From the cell containing the given text, extract its center point as (X, Y) coordinate. 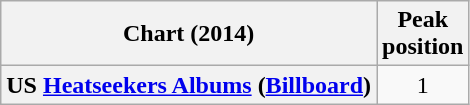
Chart (2014) (189, 34)
Peakposition (422, 34)
US Heatseekers Albums (Billboard) (189, 85)
1 (422, 85)
